Capture the cell that displays the provided text and extract its (x, y) central coordinate. 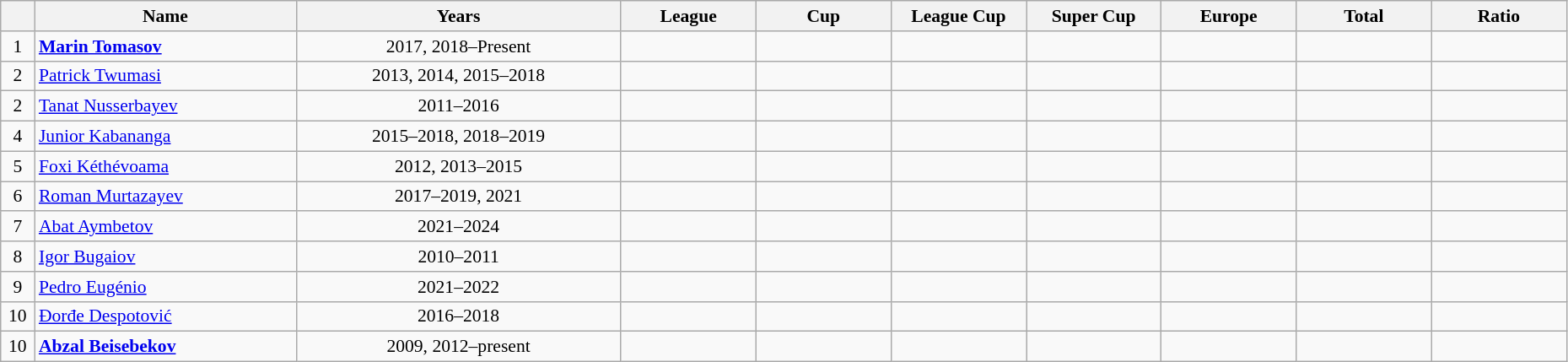
4 (18, 137)
Marin Tomasov (165, 46)
2021–2024 (459, 227)
League (688, 16)
2012, 2013–2015 (459, 166)
Igor Bugaiov (165, 257)
2016–2018 (459, 316)
Foxi Kéthévoama (165, 166)
2009, 2012–present (459, 347)
8 (18, 257)
2010–2011 (459, 257)
Total (1364, 16)
Pedro Eugénio (165, 287)
Europe (1229, 16)
Ratio (1499, 16)
Years (459, 16)
Super Cup (1093, 16)
2015–2018, 2018–2019 (459, 137)
6 (18, 197)
5 (18, 166)
2017, 2018–Present (459, 46)
1 (18, 46)
9 (18, 287)
7 (18, 227)
2017–2019, 2021 (459, 197)
Name (165, 16)
2011–2016 (459, 106)
2013, 2014, 2015–2018 (459, 76)
2021–2022 (459, 287)
Patrick Twumasi (165, 76)
Abat Aymbetov (165, 227)
Abzal Beisebekov (165, 347)
Tanat Nusserbayev (165, 106)
Roman Murtazayev (165, 197)
Đorđe Despotović (165, 316)
League Cup (958, 16)
Junior Kabananga (165, 137)
Cup (823, 16)
